Detect which cell encompasses the target text, then output its (x, y) center coordinate. 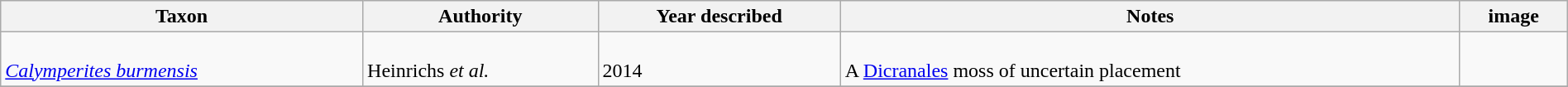
Year described (719, 17)
Notes (1150, 17)
image (1513, 17)
A Dicranales moss of uncertain placement (1150, 60)
Heinrichs et al. (480, 60)
Authority (480, 17)
Calymperites burmensis (182, 60)
Taxon (182, 17)
2014 (719, 60)
